Search for the cell housing the specified text and yield its [x, y] center coordinate. 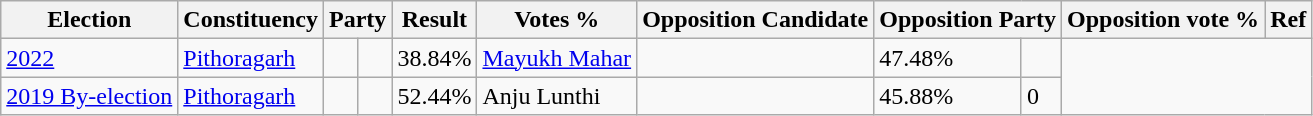
2019 By-election [90, 96]
Mayukh Mahar [557, 58]
45.88% [948, 96]
Votes % [557, 20]
0 [1041, 96]
Party [358, 20]
52.44% [434, 96]
2022 [90, 58]
Ref [1288, 20]
38.84% [434, 58]
Result [434, 20]
Opposition Party [968, 20]
47.48% [948, 58]
Constituency [251, 20]
Anju Lunthi [557, 96]
Opposition Candidate [756, 20]
Election [90, 20]
Opposition vote % [1164, 20]
